Scan for the cell matching the given text and deliver its (x, y) coordinate at center. 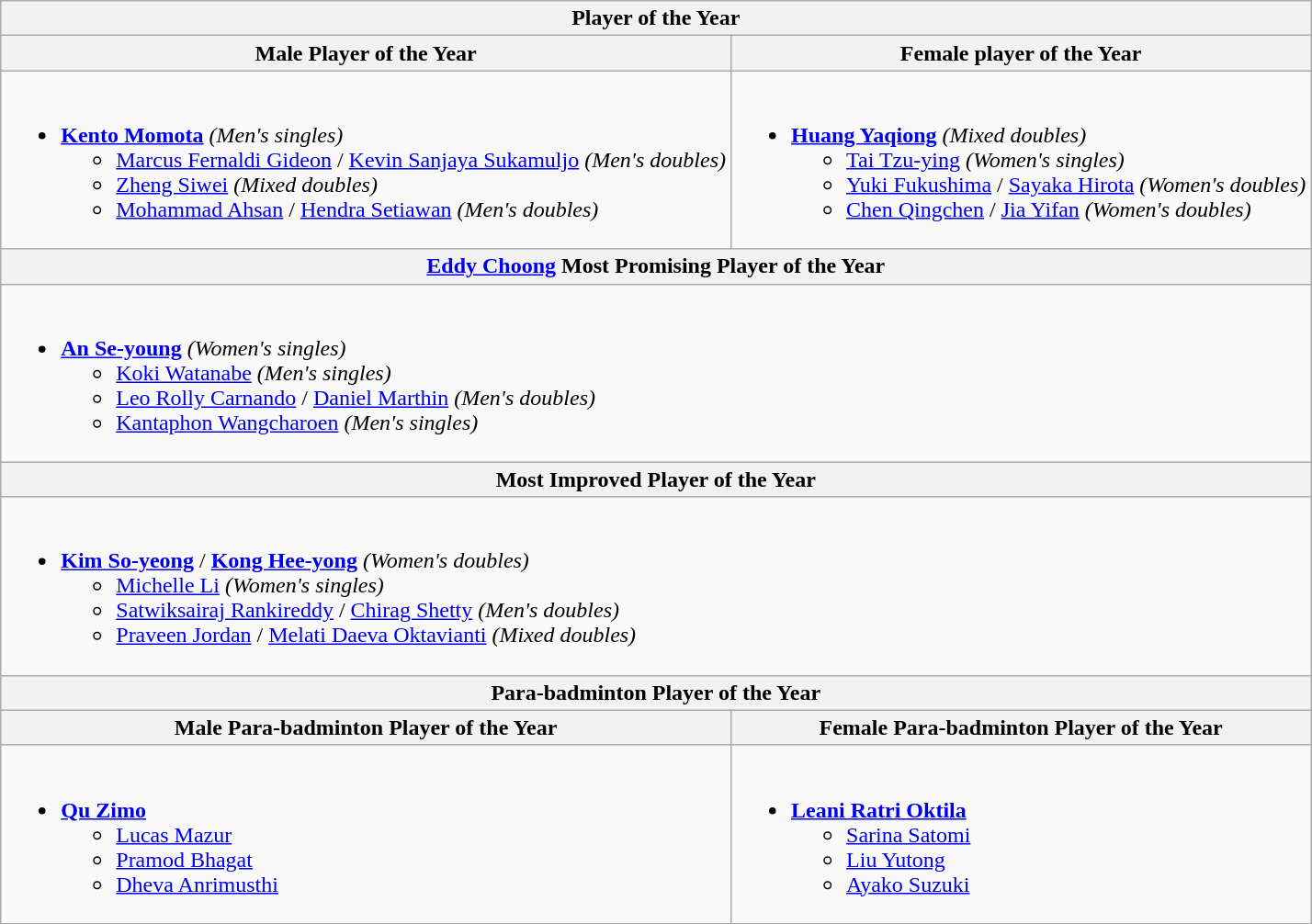
An Se-young (Women's singles) Koki Watanabe (Men's singles) Leo Rolly Carnando / Daniel Marthin (Men's doubles) Kantaphon Wangcharoen (Men's singles) (656, 373)
Qu Zimo Lucas Mazur Pramod Bhagat Dheva Anrimusthi (366, 834)
Eddy Choong Most Promising Player of the Year (656, 266)
Leani Ratri Oktila Sarina Satomi Liu Yutong Ayako Suzuki (1022, 834)
Female Para-badminton Player of the Year (1022, 727)
Para-badminton Player of the Year (656, 693)
Most Improved Player of the Year (656, 479)
Male Player of the Year (366, 53)
Male Para-badminton Player of the Year (366, 727)
Female player of the Year (1022, 53)
Player of the Year (656, 18)
